Output the [X, Y] coordinate of the center of the cell containing the given text.  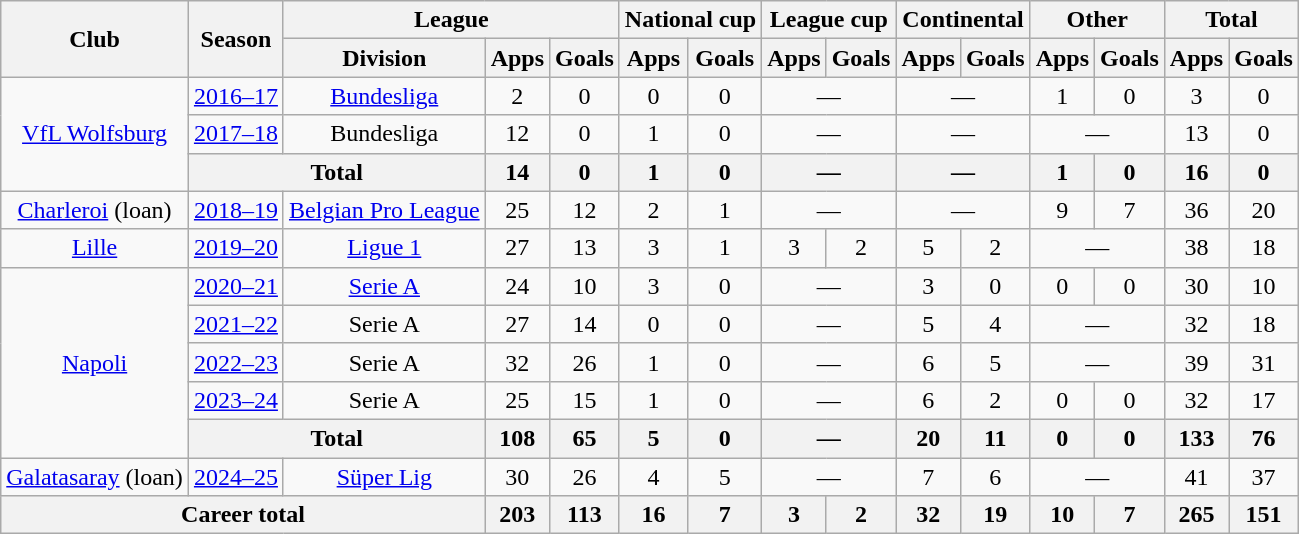
League [451, 20]
203 [517, 515]
65 [585, 438]
38 [1196, 248]
19 [995, 515]
31 [1264, 362]
41 [1196, 477]
39 [1196, 362]
113 [585, 515]
Galatasaray (loan) [95, 477]
Continental [963, 20]
Season [236, 39]
151 [1264, 515]
Division [384, 58]
133 [1196, 438]
Charleroi (loan) [95, 210]
Napoli [95, 362]
2020–21 [236, 286]
36 [1196, 210]
National cup [690, 20]
Career total [243, 515]
Club [95, 39]
VfL Wolfsburg [95, 134]
76 [1264, 438]
37 [1264, 477]
2024–25 [236, 477]
15 [585, 400]
Ligue 1 [384, 248]
2023–24 [236, 400]
Süper Lig [384, 477]
2018–19 [236, 210]
265 [1196, 515]
2017–18 [236, 134]
Lille [95, 248]
108 [517, 438]
Other [1097, 20]
2022–23 [236, 362]
2021–22 [236, 324]
League cup [829, 20]
11 [995, 438]
17 [1264, 400]
24 [517, 286]
2016–17 [236, 96]
Belgian Pro League [384, 210]
9 [1062, 210]
2019–20 [236, 248]
